From the cell containing the given text, extract its center point as (X, Y) coordinate. 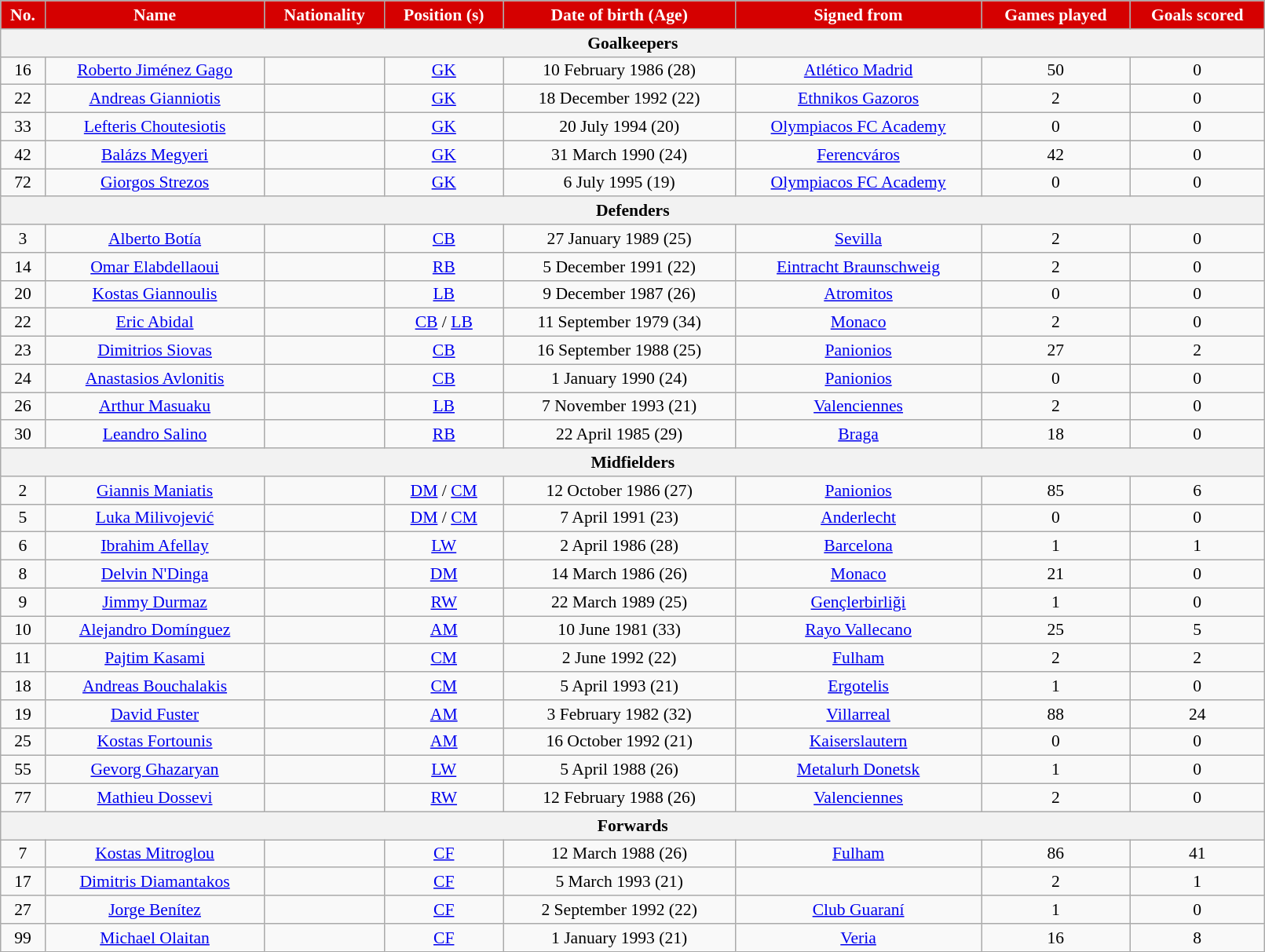
Alberto Botía (155, 239)
6 July 1995 (19) (619, 183)
Omar Elabdellaoui (155, 267)
1 January 1993 (21) (619, 938)
Michael Olaitan (155, 938)
DM (444, 574)
Leandro Salino (155, 435)
Andreas Gianniotis (155, 99)
9 (23, 602)
88 (1055, 714)
21 (1055, 574)
31 March 1990 (24) (619, 155)
Anastasios Avlonitis (155, 378)
Metalurh Donetsk (858, 770)
Ethnikos Gazoros (858, 99)
Balázs Megyeri (155, 155)
5 December 1991 (22) (619, 267)
David Fuster (155, 714)
Arthur Masuaku (155, 407)
72 (23, 183)
Club Guaraní (858, 910)
10 (23, 630)
30 (23, 435)
Giorgos Strezos (155, 183)
19 (23, 714)
Braga (858, 435)
2 April 1986 (28) (619, 546)
Kostas Fortounis (155, 742)
18 December 1992 (22) (619, 99)
Luka Milivojević (155, 518)
14 (23, 267)
77 (23, 798)
Forwards (633, 826)
Atromitos (858, 294)
Signed from (858, 15)
Goals scored (1197, 15)
Mathieu Dossevi (155, 798)
Gençlerbirliği (858, 602)
Jorge Benítez (155, 910)
Dimitris Diamantakos (155, 882)
Ergotelis (858, 686)
99 (23, 938)
11 September 1979 (34) (619, 323)
22 March 1989 (25) (619, 602)
Midfielders (633, 462)
Kostas Mitroglou (155, 854)
Games played (1055, 15)
2 June 1992 (22) (619, 658)
33 (23, 127)
Roberto Jiménez Gago (155, 71)
Veria (858, 938)
No. (23, 15)
Ibrahim Afellay (155, 546)
Date of birth (Age) (619, 15)
Alejandro Domínguez (155, 630)
Gevorg Ghazaryan (155, 770)
12 February 1988 (26) (619, 798)
14 March 1986 (26) (619, 574)
Ferencváros (858, 155)
9 December 1987 (26) (619, 294)
20 (23, 294)
Pajtim Kasami (155, 658)
Andreas Bouchalakis (155, 686)
16 October 1992 (21) (619, 742)
3 (23, 239)
Kostas Giannoulis (155, 294)
Eric Abidal (155, 323)
27 January 1989 (25) (619, 239)
Eintracht Braunschweig (858, 267)
Name (155, 15)
12 October 1986 (27) (619, 491)
7 April 1991 (23) (619, 518)
Kaiserslautern (858, 742)
Position (s) (444, 15)
5 April 1993 (21) (619, 686)
Villarreal (858, 714)
Nationality (324, 15)
86 (1055, 854)
23 (23, 351)
16 September 1988 (25) (619, 351)
1 January 1990 (24) (619, 378)
Dimitrios Siovas (155, 351)
41 (1197, 854)
3 February 1982 (32) (619, 714)
Atlético Madrid (858, 71)
10 February 1986 (28) (619, 71)
Sevilla (858, 239)
11 (23, 658)
Defenders (633, 211)
17 (23, 882)
Lefteris Choutesiotis (155, 127)
Delvin N'Dinga (155, 574)
Barcelona (858, 546)
5 April 1988 (26) (619, 770)
Giannis Maniatis (155, 491)
7 November 1993 (21) (619, 407)
50 (1055, 71)
12 March 1988 (26) (619, 854)
26 (23, 407)
22 April 1985 (29) (619, 435)
Rayo Vallecano (858, 630)
55 (23, 770)
CB / LB (444, 323)
Jimmy Durmaz (155, 602)
85 (1055, 491)
7 (23, 854)
Anderlecht (858, 518)
20 July 1994 (20) (619, 127)
10 June 1981 (33) (619, 630)
2 September 1992 (22) (619, 910)
Goalkeepers (633, 43)
5 March 1993 (21) (619, 882)
